Extract the [x, y] coordinate from the center of the cell holding the provided text.  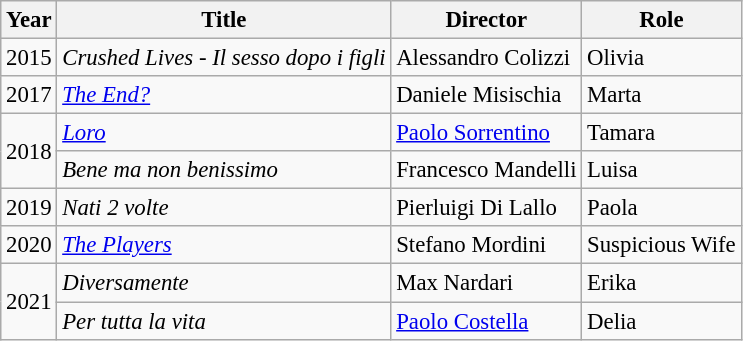
2020 [29, 245]
Title [224, 20]
Francesco Mandelli [486, 170]
Suspicious Wife [662, 245]
Paolo Sorrentino [486, 133]
Daniele Misischia [486, 95]
The Players [224, 245]
Role [662, 20]
Olivia [662, 58]
Loro [224, 133]
Tamara [662, 133]
Director [486, 20]
Year [29, 20]
Crushed Lives - Il sesso dopo i figli [224, 58]
Stefano Mordini [486, 245]
2018 [29, 152]
Max Nardari [486, 283]
2019 [29, 208]
Paola [662, 208]
Pierluigi Di Lallo [486, 208]
Nati 2 volte [224, 208]
2021 [29, 302]
Paolo Costella [486, 321]
Bene ma non benissimo [224, 170]
Alessandro Colizzi [486, 58]
2015 [29, 58]
Per tutta la vita [224, 321]
Erika [662, 283]
Marta [662, 95]
Diversamente [224, 283]
Delia [662, 321]
The End? [224, 95]
2017 [29, 95]
Luisa [662, 170]
